For the text-containing cell, return its midpoint in (x, y) coordinate format. 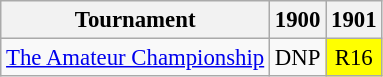
1900 (298, 20)
Tournament (136, 20)
1901 (354, 20)
R16 (354, 58)
The Amateur Championship (136, 58)
DNP (298, 58)
